From the cell containing the given text, extract its center point as (x, y) coordinate. 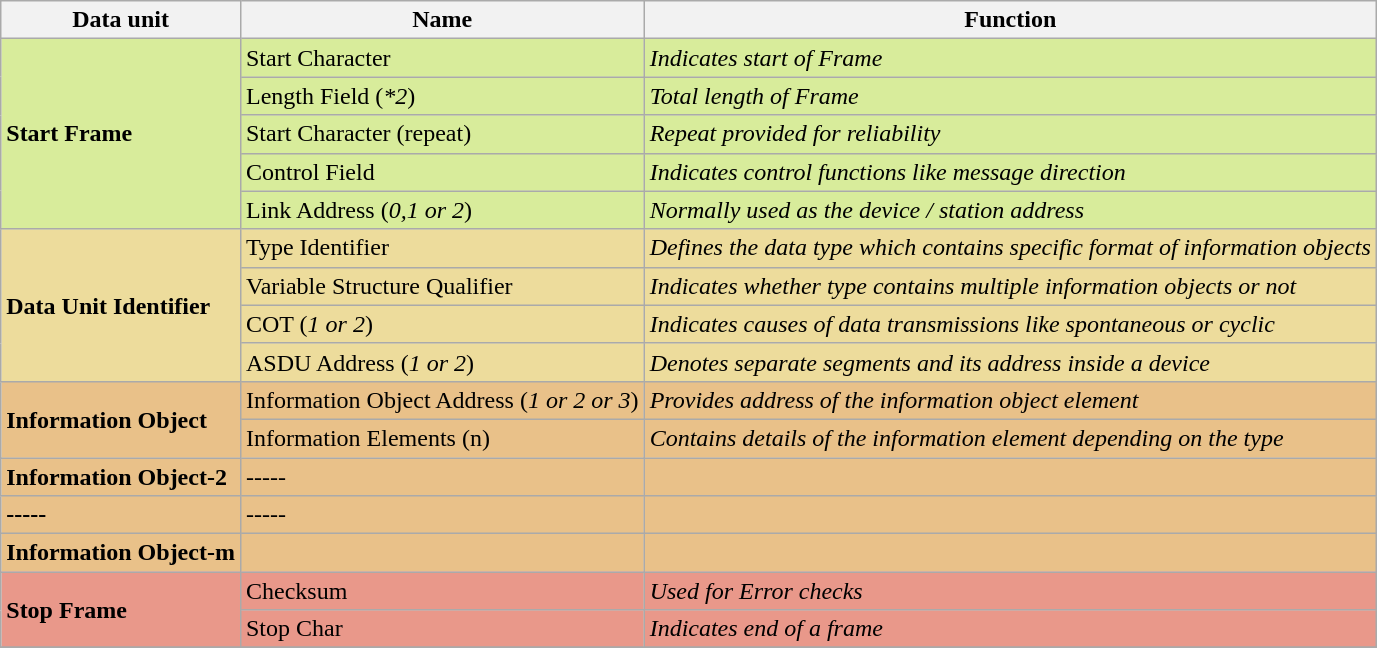
Start Character (repeat) (442, 134)
Indicates start of Frame (1010, 58)
Data unit (121, 20)
Information Object (121, 419)
Information Object Address (1 or 2 or 3) (442, 400)
Used for Error checks (1010, 591)
Indicates end of a frame (1010, 629)
Stop Char (442, 629)
Denotes separate segments and its address inside a device (1010, 362)
Type Identifier (442, 248)
COT (1 or 2) (442, 324)
Function (1010, 20)
Information Elements (n) (442, 438)
Name (442, 20)
Normally used as the device / station address (1010, 210)
Stop Frame (121, 610)
Information Object-m (121, 553)
Length Field (*2) (442, 96)
Total length of Frame (1010, 96)
Defines the data type which contains specific format of information objects (1010, 248)
Control Field (442, 172)
Start Frame (121, 134)
Repeat provided for reliability (1010, 134)
Checksum (442, 591)
Contains details of the information element depending on the type (1010, 438)
Variable Structure Qualifier (442, 286)
Start Character (442, 58)
Link Address (0,1 or 2) (442, 210)
Indicates control functions like message direction (1010, 172)
Data Unit Identifier (121, 305)
Provides address of the information object element (1010, 400)
Indicates causes of data transmissions like spontaneous or cyclic (1010, 324)
Indicates whether type contains multiple information objects or not (1010, 286)
ASDU Address (1 or 2) (442, 362)
Information Object-2 (121, 477)
